Identify which cell holds the provided text, then report its [x, y] central coordinate. 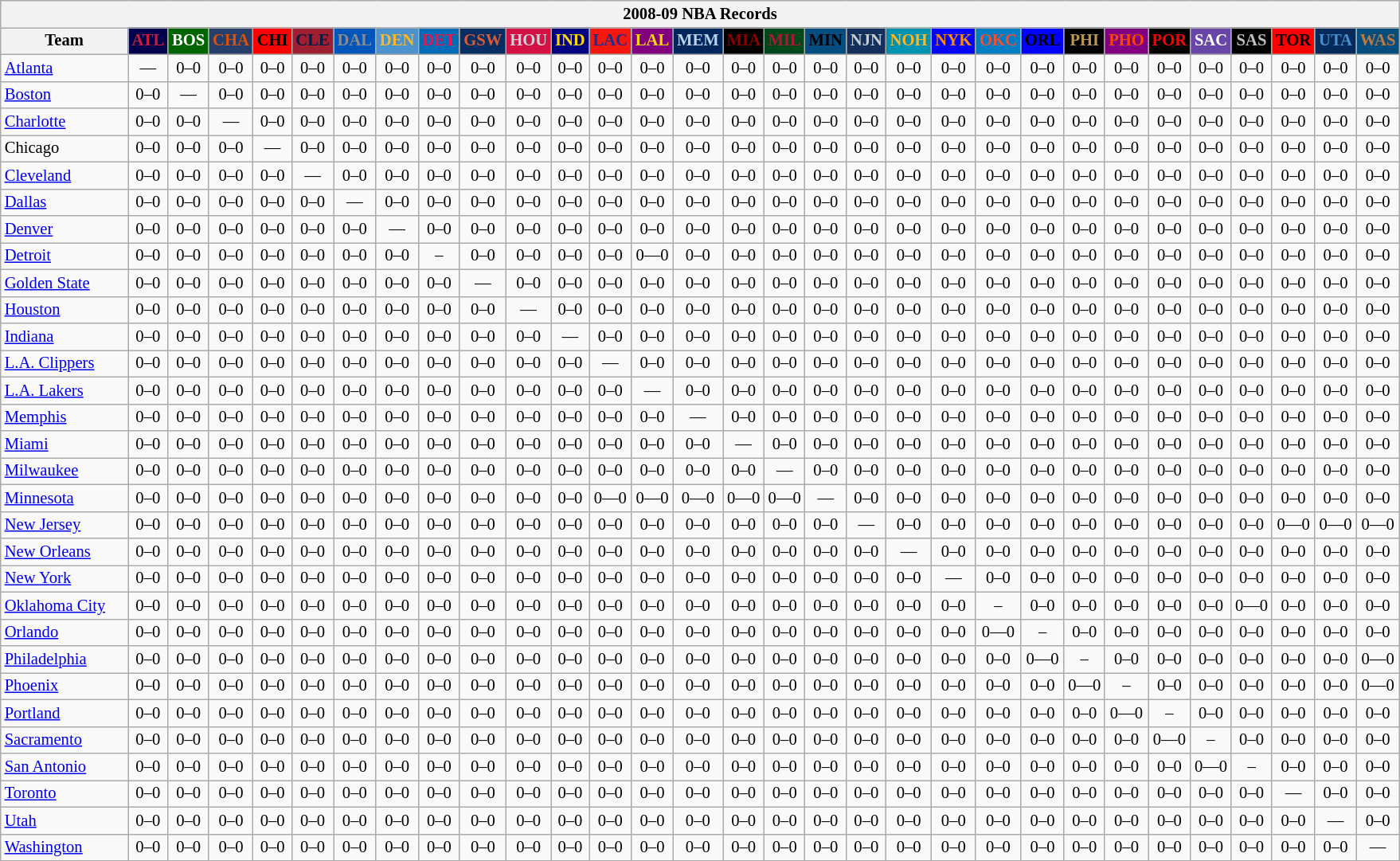
Dallas [65, 202]
Golden State [65, 283]
Milwaukee [65, 471]
Chicago [65, 148]
Oklahoma City [65, 605]
Portland [65, 713]
New Jersey [65, 525]
MIN [826, 41]
Sacramento [65, 740]
Houston [65, 310]
Memphis [65, 417]
Utah [65, 820]
MIL [785, 41]
DET [439, 41]
Team [65, 41]
Toronto [65, 793]
Boston [65, 95]
New Orleans [65, 552]
Orlando [65, 632]
DEN [397, 41]
HOU [529, 41]
IND [570, 41]
CHI [272, 41]
GSW [483, 41]
Charlotte [65, 122]
PHO [1126, 41]
Washington [65, 847]
POR [1169, 41]
TOR [1293, 41]
2008-09 NBA Records [701, 14]
CHA [231, 41]
SAC [1210, 41]
Minnesota [65, 498]
New York [65, 578]
LAL [652, 41]
L.A. Lakers [65, 390]
WAS [1378, 41]
Denver [65, 229]
Atlanta [65, 68]
Cleveland [65, 175]
PHI [1085, 41]
LAC [610, 41]
Miami [65, 444]
CLE [312, 41]
ORL [1042, 41]
Philadelphia [65, 659]
SAS [1252, 41]
UTA [1335, 41]
Indiana [65, 337]
BOS [188, 41]
Detroit [65, 256]
MIA [744, 41]
MEM [698, 41]
NYK [953, 41]
ATL [148, 41]
L.A. Clippers [65, 363]
Phoenix [65, 686]
NOH [909, 41]
NJN [866, 41]
OKC [999, 41]
San Antonio [65, 767]
DAL [355, 41]
